Return the (x, y) coordinate for the center point of the cell that contains the specified text.  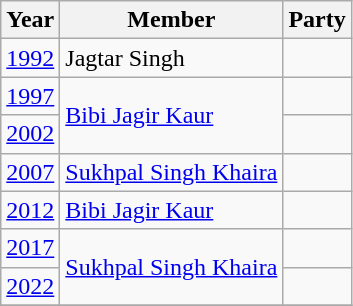
2002 (30, 134)
Party (317, 20)
Jagtar Singh (172, 58)
1997 (30, 96)
Member (172, 20)
Year (30, 20)
1992 (30, 58)
2012 (30, 210)
2007 (30, 172)
2022 (30, 286)
2017 (30, 248)
